Return (x, y) of the center of cell containing provided text 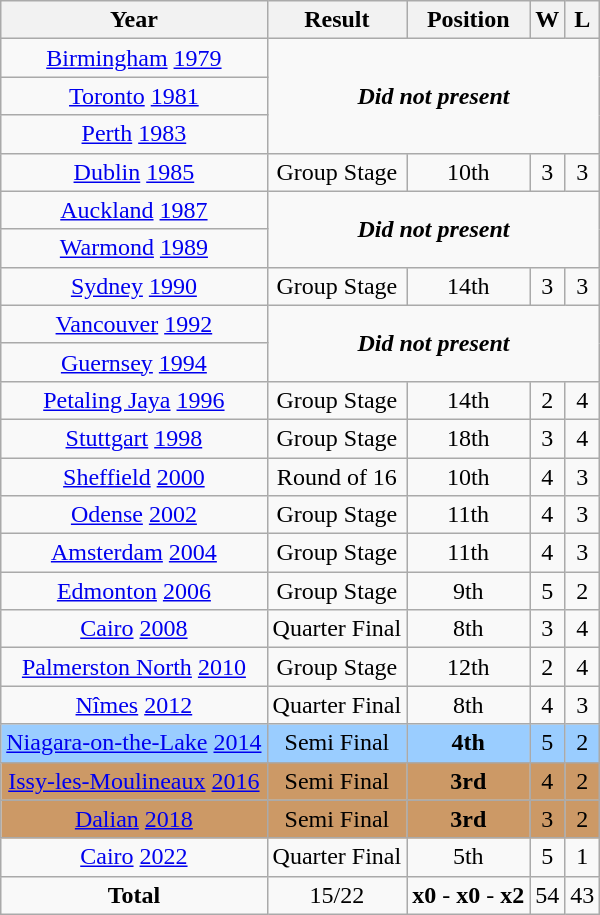
1 (582, 857)
15/22 (337, 895)
4th (468, 743)
Sydney 1990 (134, 286)
Niagara-on-the-Lake 2014 (134, 743)
54 (548, 895)
Toronto 1981 (134, 96)
Amsterdam 2004 (134, 553)
Warmond 1989 (134, 248)
Guernsey 1994 (134, 362)
Total (134, 895)
Edmonton 2006 (134, 591)
W (548, 20)
Dalian 2018 (134, 819)
Issy-les-Moulineaux 2016 (134, 781)
18th (468, 438)
9th (468, 591)
Cairo 2022 (134, 857)
Result (337, 20)
Petaling Jaya 1996 (134, 400)
L (582, 20)
43 (582, 895)
Dublin 1985 (134, 172)
Auckland 1987 (134, 210)
x0 - x0 - x2 (468, 895)
Stuttgart 1998 (134, 438)
Nîmes 2012 (134, 705)
Round of 16 (337, 477)
Odense 2002 (134, 515)
Vancouver 1992 (134, 324)
12th (468, 667)
Sheffield 2000 (134, 477)
Birmingham 1979 (134, 58)
Perth 1983 (134, 134)
5th (468, 857)
Position (468, 20)
Year (134, 20)
Cairo 2008 (134, 629)
Palmerston North 2010 (134, 667)
